Scan for the cell matching the given text and deliver its (X, Y) coordinate at center. 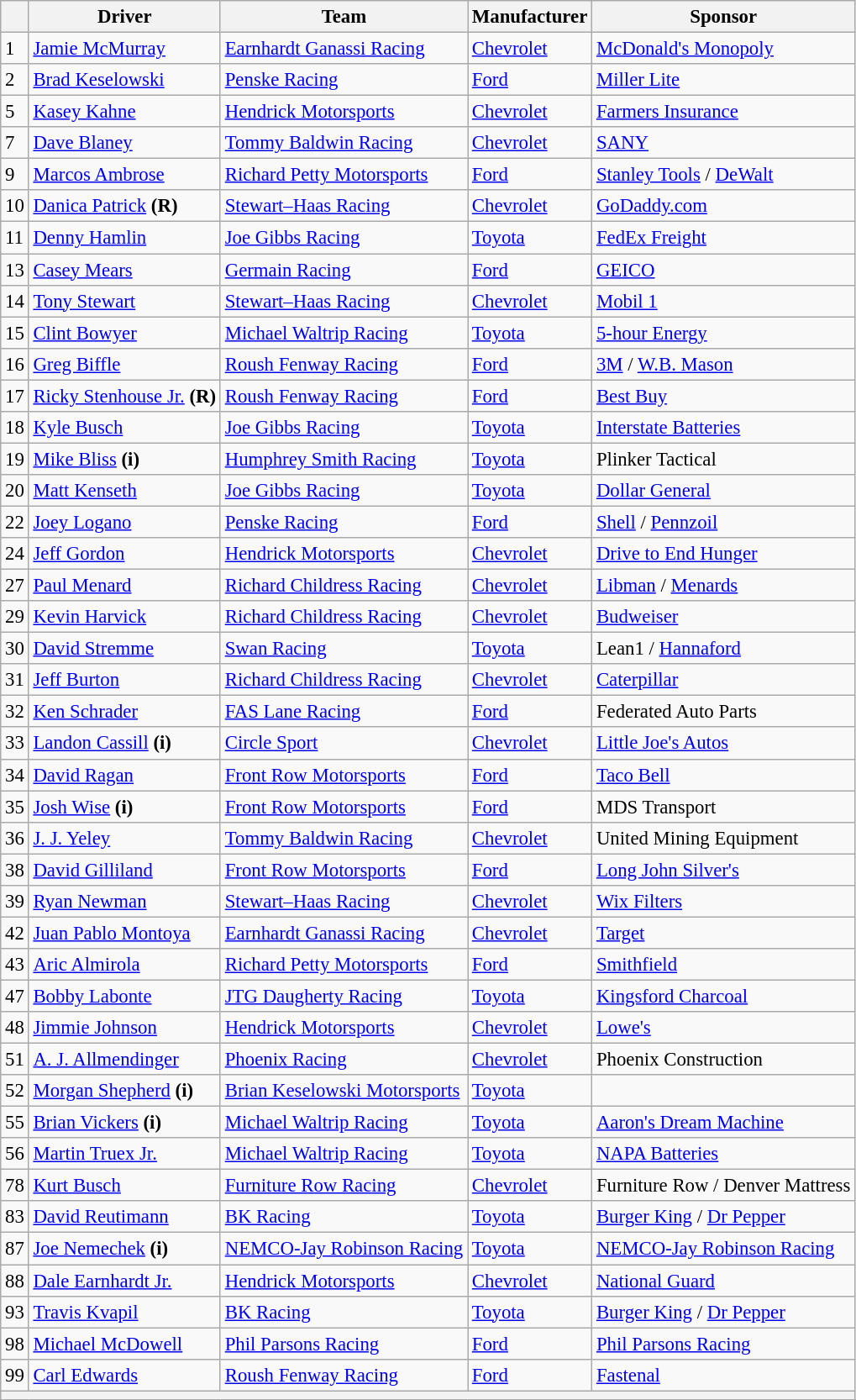
Furniture Row / Denver Mattress (724, 1186)
David Gilliland (124, 870)
47 (15, 996)
Greg Biffle (124, 364)
30 (15, 649)
J. J. Yeley (124, 838)
Joe Nemechek (i) (124, 1249)
3M / W.B. Mason (724, 364)
Team (344, 17)
Fastenal (724, 1375)
Long John Silver's (724, 870)
Budweiser (724, 617)
Michael McDowell (124, 1344)
Best Buy (724, 396)
FedEx Freight (724, 238)
Dollar General (724, 491)
5-hour Energy (724, 333)
36 (15, 838)
Circle Sport (344, 744)
Stanley Tools / DeWalt (724, 175)
David Reutimann (124, 1218)
51 (15, 1060)
FAS Lane Racing (344, 712)
Aaron's Dream Machine (724, 1123)
33 (15, 744)
Caterpillar (724, 680)
Ken Schrader (124, 712)
Swan Racing (344, 649)
Bobby Labonte (124, 996)
Germain Racing (344, 270)
Lowe's (724, 1028)
88 (15, 1281)
Mike Bliss (i) (124, 459)
Ricky Stenhouse Jr. (R) (124, 396)
19 (15, 459)
Kyle Busch (124, 428)
David Stremme (124, 649)
93 (15, 1312)
Little Joe's Autos (724, 744)
Kasey Kahne (124, 112)
Brad Keselowski (124, 80)
David Ragan (124, 775)
Juan Pablo Montoya (124, 933)
Kingsford Charcoal (724, 996)
Joey Logano (124, 522)
42 (15, 933)
Taco Bell (724, 775)
Sponsor (724, 17)
Manufacturer (529, 17)
5 (15, 112)
Travis Kvapil (124, 1312)
87 (15, 1249)
A. J. Allmendinger (124, 1060)
Denny Hamlin (124, 238)
Smithfield (724, 965)
Phoenix Racing (344, 1060)
Phoenix Construction (724, 1060)
17 (15, 396)
11 (15, 238)
Dave Blaney (124, 143)
Marcos Ambrose (124, 175)
McDonald's Monopoly (724, 49)
27 (15, 586)
Casey Mears (124, 270)
JTG Daugherty Racing (344, 996)
Matt Kenseth (124, 491)
55 (15, 1123)
Shell / Pennzoil (724, 522)
Target (724, 933)
52 (15, 1091)
SANY (724, 143)
Jimmie Johnson (124, 1028)
1 (15, 49)
98 (15, 1344)
NAPA Batteries (724, 1154)
16 (15, 364)
10 (15, 206)
Federated Auto Parts (724, 712)
14 (15, 301)
Farmers Insurance (724, 112)
Paul Menard (124, 586)
Jamie McMurray (124, 49)
20 (15, 491)
GEICO (724, 270)
Mobil 1 (724, 301)
9 (15, 175)
Tony Stewart (124, 301)
Landon Cassill (i) (124, 744)
Brian Keselowski Motorsports (344, 1091)
13 (15, 270)
48 (15, 1028)
Miller Lite (724, 80)
Carl Edwards (124, 1375)
31 (15, 680)
United Mining Equipment (724, 838)
24 (15, 554)
Aric Almirola (124, 965)
78 (15, 1186)
Martin Truex Jr. (124, 1154)
Wix Filters (724, 902)
Interstate Batteries (724, 428)
Jeff Gordon (124, 554)
2 (15, 80)
43 (15, 965)
Josh Wise (i) (124, 807)
39 (15, 902)
Furniture Row Racing (344, 1186)
Plinker Tactical (724, 459)
34 (15, 775)
18 (15, 428)
Libman / Menards (724, 586)
Ryan Newman (124, 902)
83 (15, 1218)
32 (15, 712)
Danica Patrick (R) (124, 206)
56 (15, 1154)
National Guard (724, 1281)
Brian Vickers (i) (124, 1123)
22 (15, 522)
15 (15, 333)
35 (15, 807)
Dale Earnhardt Jr. (124, 1281)
Driver (124, 17)
Clint Bowyer (124, 333)
Lean1 / Hannaford (724, 649)
29 (15, 617)
38 (15, 870)
Kurt Busch (124, 1186)
99 (15, 1375)
7 (15, 143)
GoDaddy.com (724, 206)
Jeff Burton (124, 680)
Humphrey Smith Racing (344, 459)
Drive to End Hunger (724, 554)
Kevin Harvick (124, 617)
Morgan Shepherd (i) (124, 1091)
MDS Transport (724, 807)
